Provide the [X, Y] coordinate of the cell's center where the given text is located.  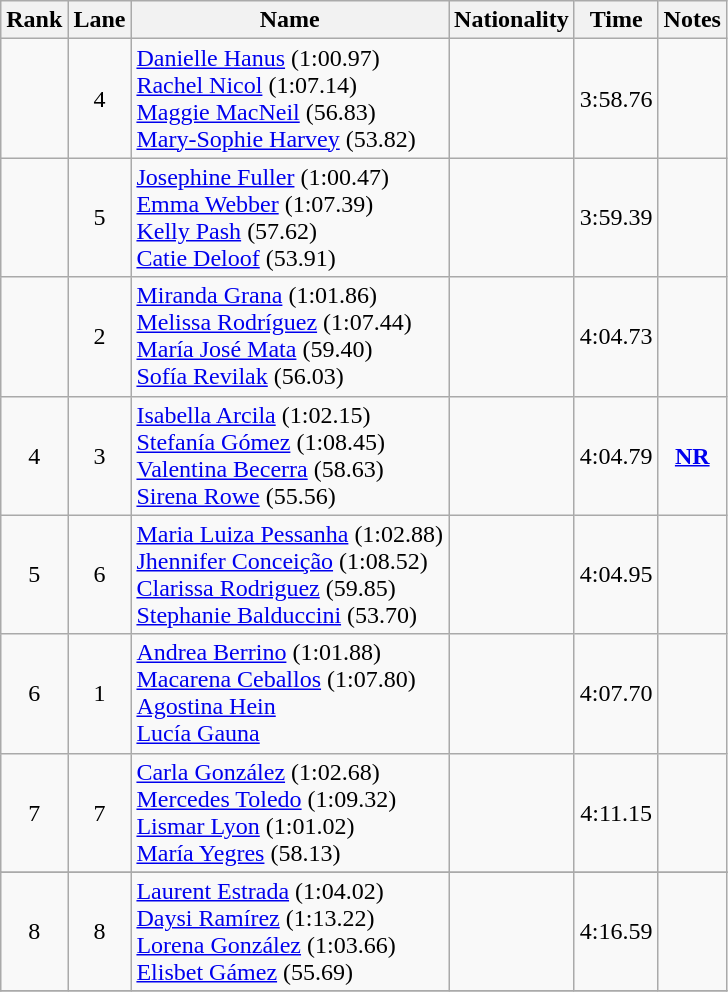
4:04.79 [616, 456]
Miranda Grana (1:01.86)Melissa Rodríguez (1:07.44)María José Mata (59.40)Sofía Revilak (56.03) [290, 336]
1 [100, 694]
Laurent Estrada (1:04.02)Daysi Ramírez (1:13.22)Lorena González (1:03.66)Elisbet Gámez (55.69) [290, 932]
Time [616, 20]
2 [100, 336]
Andrea Berrino (1:01.88)Macarena Ceballos (1:07.80)Agostina HeinLucía Gauna [290, 694]
3:59.39 [616, 218]
4:04.95 [616, 574]
NR [692, 456]
Name [290, 20]
Lane [100, 20]
Rank [34, 20]
Josephine Fuller (1:00.47)Emma Webber (1:07.39)Kelly Pash (57.62)Catie Deloof (53.91) [290, 218]
Isabella Arcila (1:02.15)Stefanía Gómez (1:08.45)Valentina Becerra (58.63)Sirena Rowe (55.56) [290, 456]
Maria Luiza Pessanha (1:02.88)Jhennifer Conceição (1:08.52)Clarissa Rodriguez (59.85)Stephanie Balduccini (53.70) [290, 574]
4:07.70 [616, 694]
3 [100, 456]
Carla González (1:02.68)Mercedes Toledo (1:09.32)Lismar Lyon (1:01.02)María Yegres (58.13) [290, 812]
Danielle Hanus (1:00.97)Rachel Nicol (1:07.14)Maggie MacNeil (56.83)Mary-Sophie Harvey (53.82) [290, 98]
4:16.59 [616, 932]
4:04.73 [616, 336]
4:11.15 [616, 812]
3:58.76 [616, 98]
Nationality [512, 20]
Notes [692, 20]
